Capture the cell that displays the provided text and extract its (x, y) central coordinate. 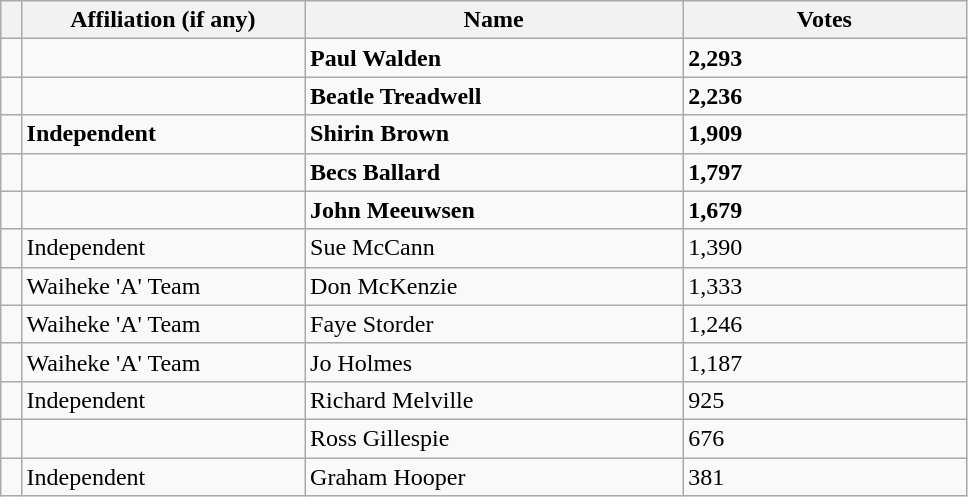
2,236 (825, 96)
Sue McCann (494, 248)
Don McKenzie (494, 286)
Affiliation (if any) (163, 20)
Paul Walden (494, 58)
381 (825, 477)
Beatle Treadwell (494, 96)
676 (825, 438)
1,909 (825, 134)
Graham Hooper (494, 477)
John Meeuwsen (494, 210)
1,679 (825, 210)
Ross Gillespie (494, 438)
Shirin Brown (494, 134)
1,390 (825, 248)
1,187 (825, 362)
1,797 (825, 172)
Name (494, 20)
Faye Storder (494, 324)
Becs Ballard (494, 172)
Votes (825, 20)
1,246 (825, 324)
1,333 (825, 286)
Jo Holmes (494, 362)
Richard Melville (494, 400)
2,293 (825, 58)
925 (825, 400)
